Extract the (x, y) coordinate from the center of the cell holding the provided text.  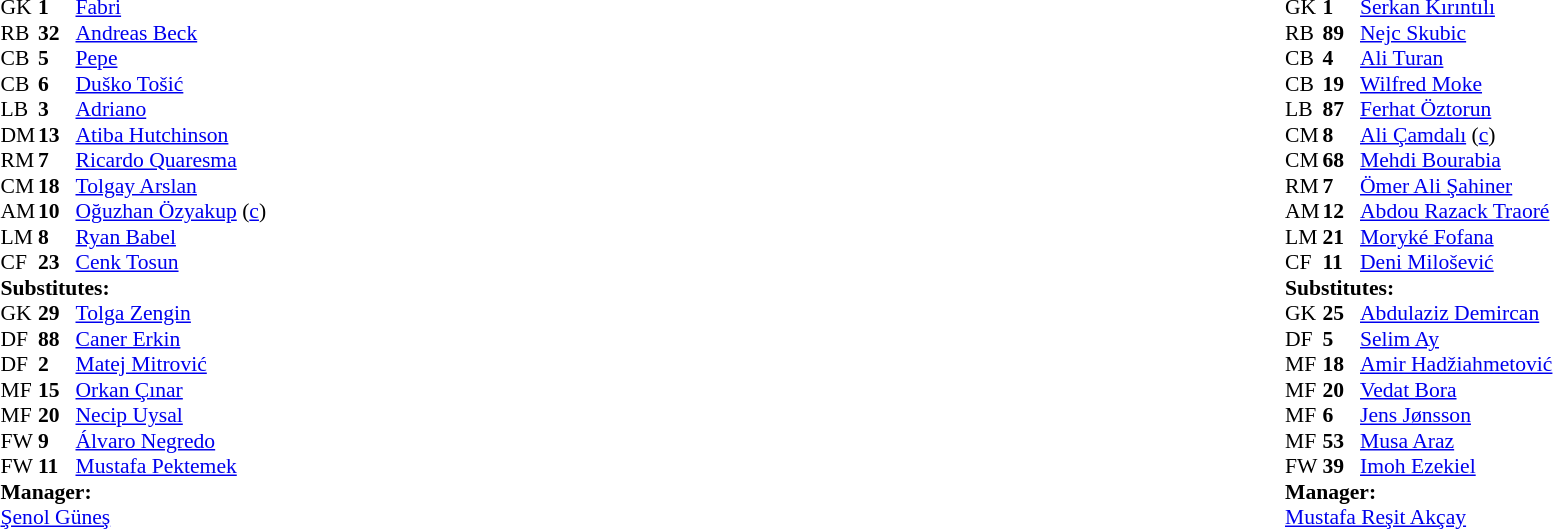
68 (1342, 161)
Cenk Tosun (172, 263)
Álvaro Negredo (172, 441)
Mustafa Pektemek (172, 467)
Mehdi Bourabia (1456, 161)
Amir Hadžiahmetović (1456, 365)
Oğuzhan Özyakup (c) (172, 211)
4 (1342, 59)
Musa Araz (1456, 441)
Ryan Babel (172, 237)
39 (1342, 467)
89 (1342, 33)
29 (57, 313)
Atiba Hutchinson (172, 135)
Duško Tošić (172, 84)
Ömer Ali Şahiner (1456, 186)
9 (57, 441)
Pepe (172, 59)
Andreas Beck (172, 33)
Ferhat Öztorun (1456, 109)
Tolgay Arslan (172, 186)
Vedat Bora (1456, 390)
Selim Ay (1456, 339)
Ali Turan (1456, 59)
Abdou Razack Traoré (1456, 211)
Abdulaziz Demircan (1456, 313)
Moryké Fofana (1456, 237)
Necip Uysal (172, 415)
Imoh Ezekiel (1456, 467)
21 (1342, 237)
88 (57, 339)
19 (1342, 84)
53 (1342, 441)
Nejc Skubic (1456, 33)
25 (1342, 313)
Wilfred Moke (1456, 84)
87 (1342, 109)
DM (19, 135)
23 (57, 263)
12 (1342, 211)
Ricardo Quaresma (172, 161)
Ali Çamdalı (c) (1456, 135)
2 (57, 365)
Deni Milošević (1456, 263)
Jens Jønsson (1456, 415)
13 (57, 135)
Tolga Zengin (172, 313)
Adriano (172, 109)
Matej Mitrović (172, 365)
10 (57, 211)
Caner Erkin (172, 339)
15 (57, 390)
3 (57, 109)
Orkan Çınar (172, 390)
32 (57, 33)
